Scan for the cell matching the given text and deliver its (X, Y) coordinate at center. 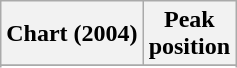
Peakposition (189, 34)
Chart (2004) (72, 34)
